Identify which cell holds the provided text, then report its [x, y] central coordinate. 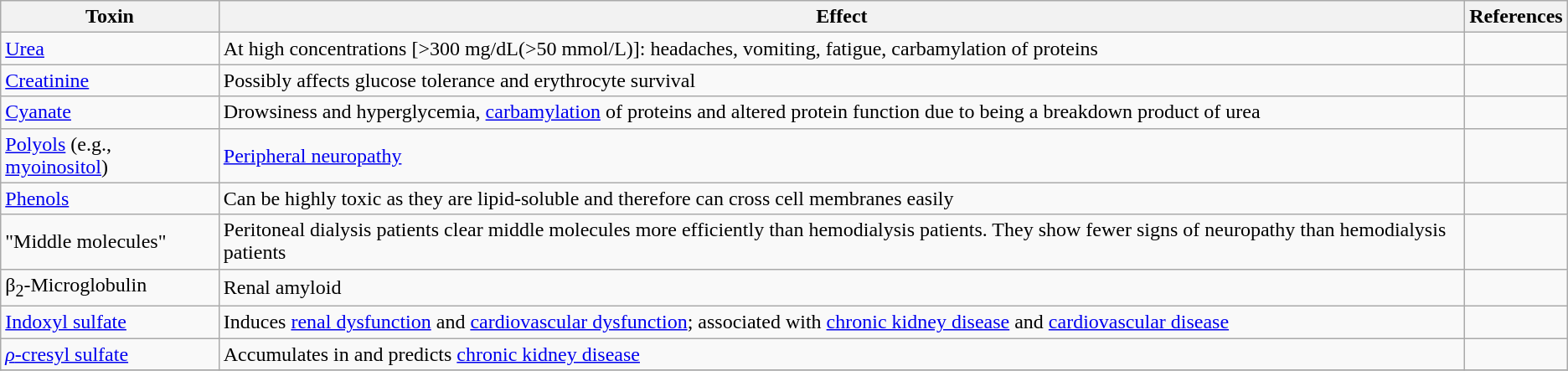
Induces renal dysfunction and cardiovascular dysfunction; associated with chronic kidney disease and cardiovascular disease [841, 322]
Renal amyloid [841, 287]
Accumulates in and predicts chronic kidney disease [841, 354]
Toxin [111, 17]
ρ-cresyl sulfate [111, 354]
At high concentrations [>300 mg/dL(>50 mmol/L)]: headaches, vomiting, fatigue, carbamylation of proteins [841, 49]
Can be highly toxic as they are lipid-soluble and therefore can cross cell membranes easily [841, 198]
Peripheral neuropathy [841, 156]
References [1516, 17]
Cyanate [111, 112]
Urea [111, 49]
Polyols (e.g., myoinositol) [111, 156]
Indoxyl sulfate [111, 322]
Phenols [111, 198]
Effect [841, 17]
"Middle molecules" [111, 241]
Possibly affects glucose tolerance and erythrocyte survival [841, 80]
Creatinine [111, 80]
β2-Microglobulin [111, 287]
Drowsiness and hyperglycemia, carbamylation of proteins and altered protein function due to being a breakdown product of urea [841, 112]
